Find where the given text appears and provide that cell's center as (x, y) coordinate. 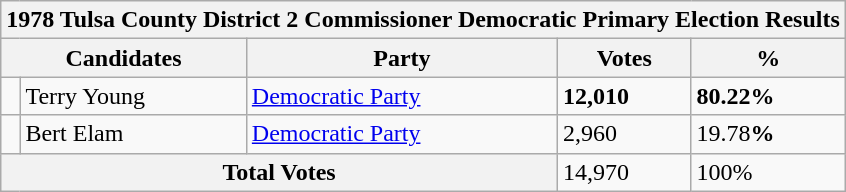
2,960 (624, 134)
19.78% (768, 134)
Votes (624, 58)
% (768, 58)
1978 Tulsa County District 2 Commissioner Democratic Primary Election Results (424, 20)
Party (402, 58)
100% (768, 172)
12,010 (624, 96)
80.22% (768, 96)
Bert Elam (133, 134)
14,970 (624, 172)
Candidates (124, 58)
Terry Young (133, 96)
Total Votes (280, 172)
